Scan for the cell matching the given text and deliver its [X, Y] coordinate at center. 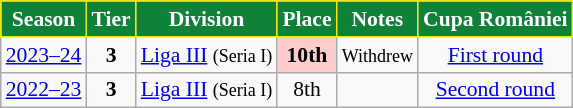
Notes [378, 19]
2023–24 [44, 55]
8th [306, 90]
10th [306, 55]
First round [496, 55]
Cupa României [496, 19]
2022–23 [44, 90]
Second round [496, 90]
Division [207, 19]
Tier [110, 19]
Place [306, 19]
Withdrew [378, 55]
Season [44, 19]
